Detect which cell encompasses the target text, then output its [x, y] center coordinate. 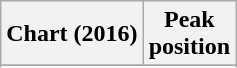
Chart (2016) [72, 34]
Peakposition [189, 34]
